For the text-containing cell, return its midpoint in [X, Y] coordinate format. 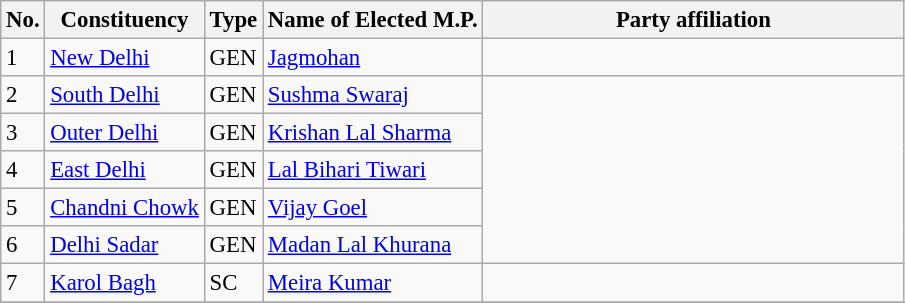
Lal Bihari Tiwari [372, 170]
Madan Lal Khurana [372, 245]
Vijay Goel [372, 208]
5 [23, 208]
2 [23, 95]
Krishan Lal Sharma [372, 133]
East Delhi [124, 170]
No. [23, 20]
4 [23, 170]
SC [233, 283]
Constituency [124, 20]
Karol Bagh [124, 283]
Sushma Swaraj [372, 95]
Jagmohan [372, 58]
South Delhi [124, 95]
1 [23, 58]
6 [23, 245]
Outer Delhi [124, 133]
Type [233, 20]
Name of Elected M.P. [372, 20]
New Delhi [124, 58]
Delhi Sadar [124, 245]
7 [23, 283]
Party affiliation [694, 20]
3 [23, 133]
Chandni Chowk [124, 208]
Meira Kumar [372, 283]
